From the cell containing the given text, extract its center point as [x, y] coordinate. 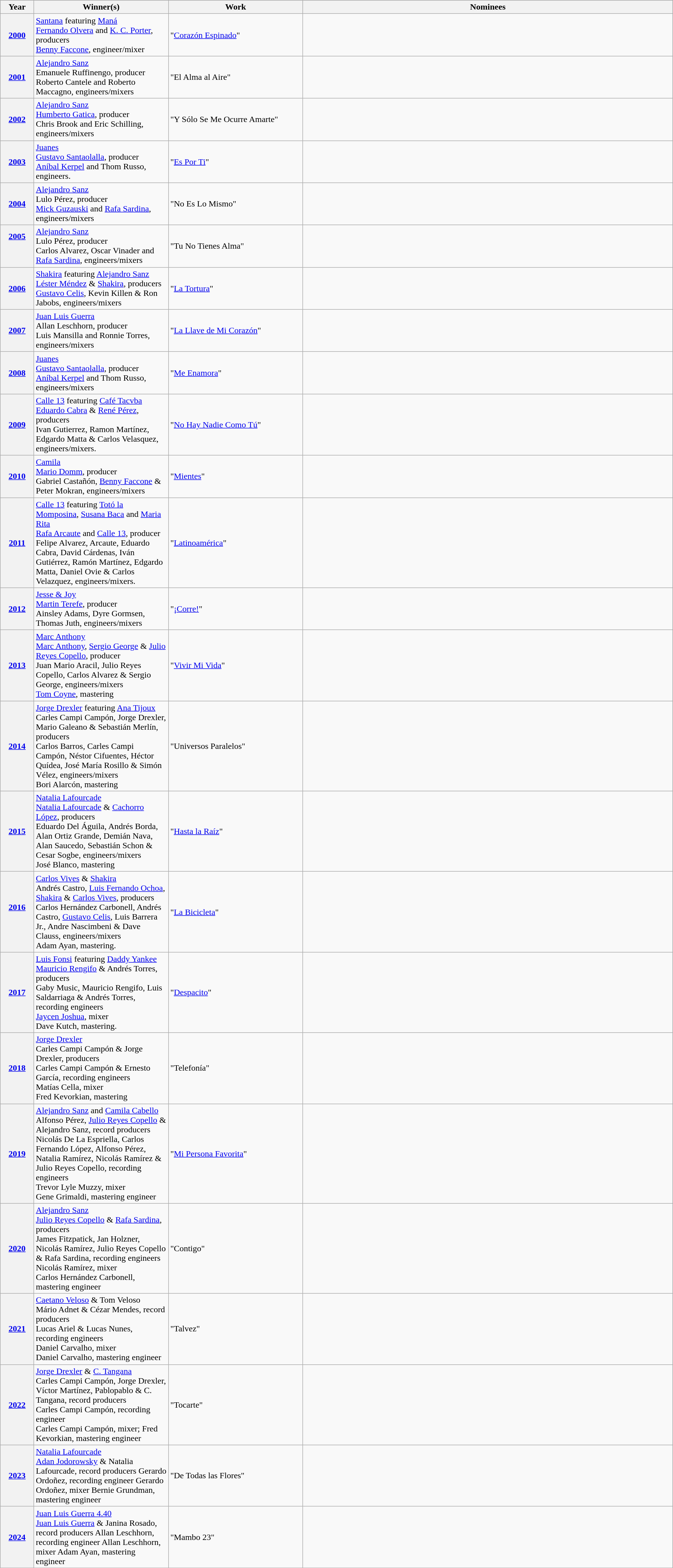
Alejandro Sanz Humberto Gatica, producerChris Brook and Eric Schilling, engineers/mixers [101, 119]
2023 [17, 1476]
2024 [17, 1537]
"Corazón Espinado" [236, 35]
2005 [17, 246]
"La Bicicleta" [236, 912]
2014 [17, 746]
"Telefonía" [236, 1068]
2007 [17, 331]
"Tu No Tienes Alma" [236, 246]
2002 [17, 119]
2006 [17, 288]
2012 [17, 609]
"Despacito" [236, 993]
2001 [17, 77]
"Tocarte" [236, 1405]
"No Hay Nadie Como Tú" [236, 424]
Shakira featuring Alejandro Sanz Léster Méndez & Shakira, producersGustavo Celis, Kevin Killen & Ron Jabobs, engineers/mixers [101, 288]
"Mambo 23" [236, 1537]
Camila Mario Domm, producerGabriel Castañón, Benny Faccone & Peter Mokran, engineers/mixers [101, 476]
2008 [17, 372]
2016 [17, 912]
"Universos Paralelos" [236, 746]
Year [17, 7]
2017 [17, 993]
2000 [17, 35]
"La Llave de Mi Corazón" [236, 331]
2022 [17, 1405]
Juan Luis Guerra Allan Leschhorn, producerLuis Mansilla and Ronnie Torres, engineers/mixers [101, 331]
2010 [17, 476]
"Latinoamérica" [236, 542]
2013 [17, 666]
2018 [17, 1068]
2021 [17, 1329]
2009 [17, 424]
"Es Por Ti" [236, 162]
"Y Sólo Se Me Ocurre Amarte" [236, 119]
Nominees [488, 7]
"Mientes" [236, 476]
Alejandro Sanz Lulo Pérez, producerCarlos Alvarez, Oscar Vinader and Rafa Sardina, engineers/mixers [101, 246]
2020 [17, 1248]
2019 [17, 1154]
Juanes Gustavo Santaolalla, producerAníbal Kerpel and Thom Russo, engineers/mixers [101, 372]
"No Es Lo Mismo" [236, 204]
Winner(s) [101, 7]
"Me Enamora" [236, 372]
Jesse & Joy Martin Terefe, producerAinsley Adams, Dyre Gormsen, Thomas Juth, engineers/mixers [101, 609]
"Talvez" [236, 1329]
2004 [17, 204]
Santana featuring Maná Fernando Olvera and K. C. Porter, producersBenny Faccone, engineer/mixer [101, 35]
2003 [17, 162]
"El Alma al Aire" [236, 77]
2015 [17, 832]
2011 [17, 542]
"Vivir Mi Vida" [236, 666]
"Hasta la Raíz" [236, 832]
"La Tortura" [236, 288]
"De Todas las Flores" [236, 1476]
Work [236, 7]
"Mi Persona Favorita" [236, 1154]
Alejandro SanzEmanuele Ruffinengo, producerRoberto Cantele and Roberto Maccagno, engineers/mixers [101, 77]
Juanes Gustavo Santaolalla, producerAníbal Kerpel and Thom Russo, engineers. [101, 162]
Alejandro Sanz Lulo Pérez, producerMick Guzauski and Rafa Sardina, engineers/mixers [101, 204]
"¡Corre!" [236, 609]
"Contigo" [236, 1248]
